Find where the given text appears and provide that cell's center as (x, y) coordinate. 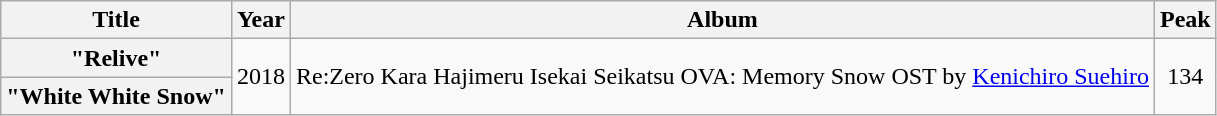
134 (1185, 77)
Peak (1185, 20)
Re:Zero Kara Hajimeru Isekai Seikatsu OVA: Memory Snow OST by Kenichiro Suehiro (722, 77)
Album (722, 20)
Year (260, 20)
2018 (260, 77)
"White White Snow" (116, 96)
"Relive" (116, 58)
Title (116, 20)
